Extract the [x, y] coordinate from the center of the cell holding the provided text.  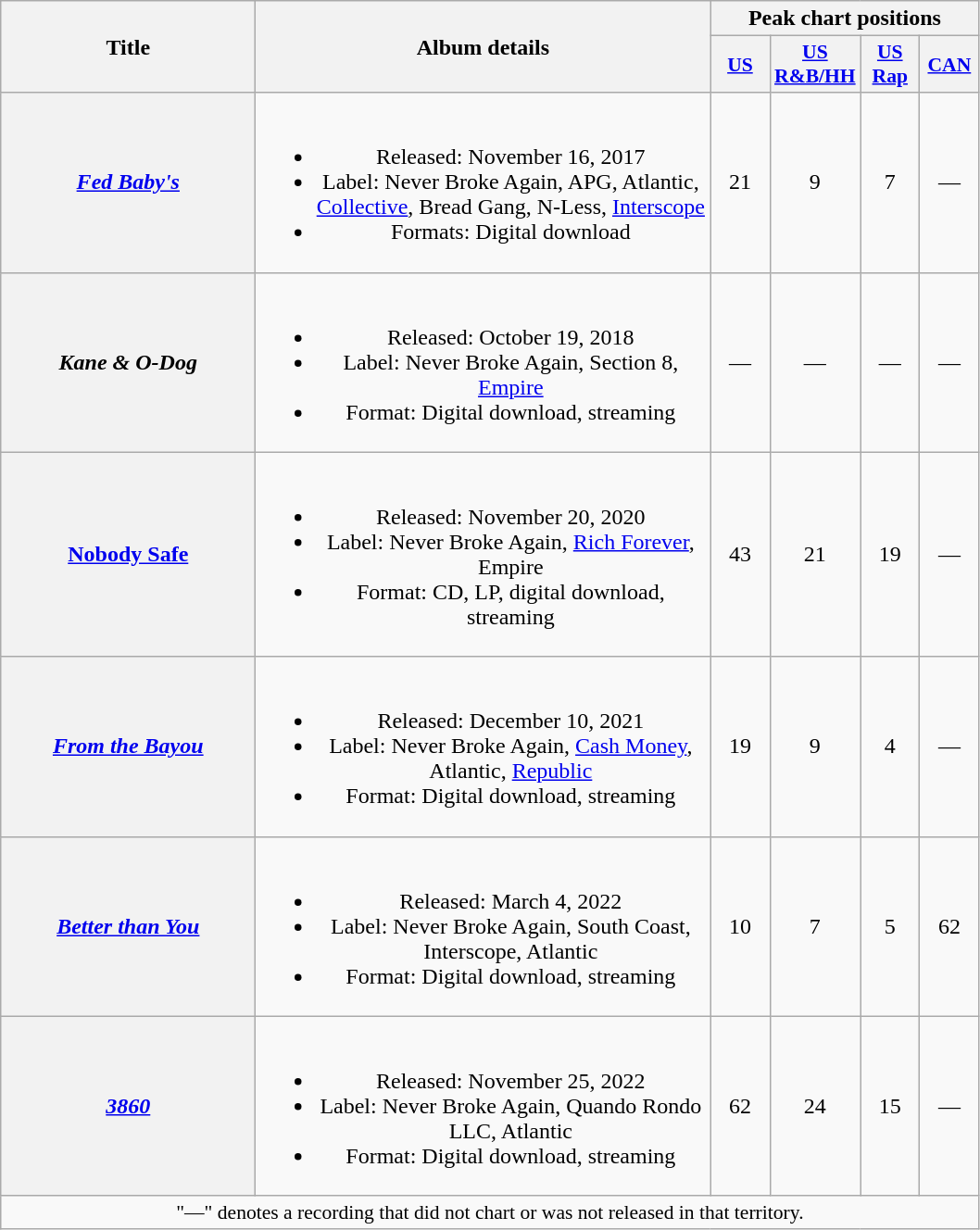
Released: December 10, 2021Label: Never Broke Again, Cash Money, Atlantic, RepublicFormat: Digital download, streaming [484, 747]
24 [815, 1106]
Released: November 20, 2020Label: Never Broke Again, Rich Forever, EmpireFormat: CD, LP, digital download, streaming [484, 554]
Title [128, 46]
From the Bayou [128, 747]
4 [890, 747]
Nobody Safe [128, 554]
Album details [484, 46]
Fed Baby's [128, 182]
Released: November 25, 2022Label: Never Broke Again, Quando Rondo LLC, AtlanticFormat: Digital download, streaming [484, 1106]
USR&B/HH [815, 65]
Peak chart positions [845, 19]
Released: October 19, 2018Label: Never Broke Again, Section 8, EmpireFormat: Digital download, streaming [484, 362]
Released: November 16, 2017Label: Never Broke Again, APG, Atlantic, Collective, Bread Gang, N-Less, InterscopeFormats: Digital download [484, 182]
US [740, 65]
US Rap [890, 65]
43 [740, 554]
5 [890, 926]
"—" denotes a recording that did not chart or was not released in that territory. [490, 1212]
Released: March 4, 2022Label: Never Broke Again, South Coast, Interscope, AtlanticFormat: Digital download, streaming [484, 926]
CAN [949, 65]
15 [890, 1106]
Kane & O-Dog [128, 362]
10 [740, 926]
3860 [128, 1106]
Better than You [128, 926]
